Capture the cell that displays the provided text and extract its (x, y) central coordinate. 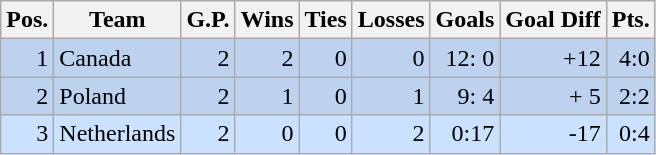
4:0 (630, 58)
12: 0 (465, 58)
0:17 (465, 134)
G.P. (208, 20)
3 (28, 134)
+ 5 (553, 96)
Poland (118, 96)
0:4 (630, 134)
9: 4 (465, 96)
Wins (267, 20)
Canada (118, 58)
Goals (465, 20)
Goal Diff (553, 20)
2:2 (630, 96)
Ties (326, 20)
Pos. (28, 20)
-17 (553, 134)
Losses (391, 20)
+12 (553, 58)
Team (118, 20)
Netherlands (118, 134)
Pts. (630, 20)
